Return the (x, y) coordinate for the center point of the cell that contains the specified text.  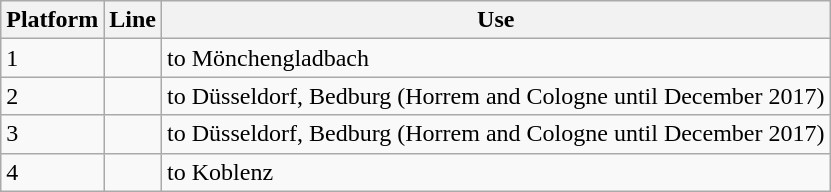
to Koblenz (496, 172)
Use (496, 20)
to Mönchengladbach (496, 58)
2 (52, 96)
Platform (52, 20)
1 (52, 58)
3 (52, 134)
Line (133, 20)
4 (52, 172)
